Output the [X, Y] coordinate of the center of the cell containing the given text.  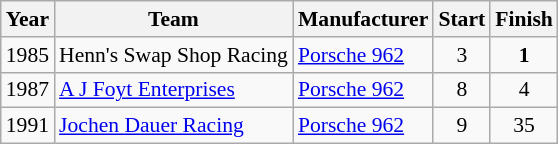
1 [524, 55]
1985 [28, 55]
Team [174, 19]
3 [462, 55]
9 [462, 126]
1991 [28, 126]
Manufacturer [363, 19]
Year [28, 19]
1987 [28, 90]
Finish [524, 19]
8 [462, 90]
4 [524, 90]
35 [524, 126]
Henn's Swap Shop Racing [174, 55]
A J Foyt Enterprises [174, 90]
Jochen Dauer Racing [174, 126]
Start [462, 19]
